Find where the given text appears and provide that cell's center as (x, y) coordinate. 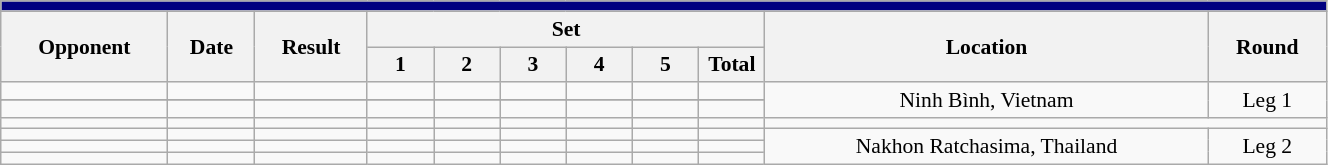
3 (533, 65)
4 (599, 65)
Ninh Bình, Vietnam (986, 101)
2 (467, 65)
Leg 1 (1267, 101)
1 (400, 65)
Date (212, 46)
Nakhon Ratchasima, Thailand (986, 146)
Result (311, 46)
Location (986, 46)
5 (665, 65)
Opponent (84, 46)
Leg 2 (1267, 146)
Set (566, 29)
Total (732, 65)
Round (1267, 46)
